From the cell containing the given text, extract its center point as (x, y) coordinate. 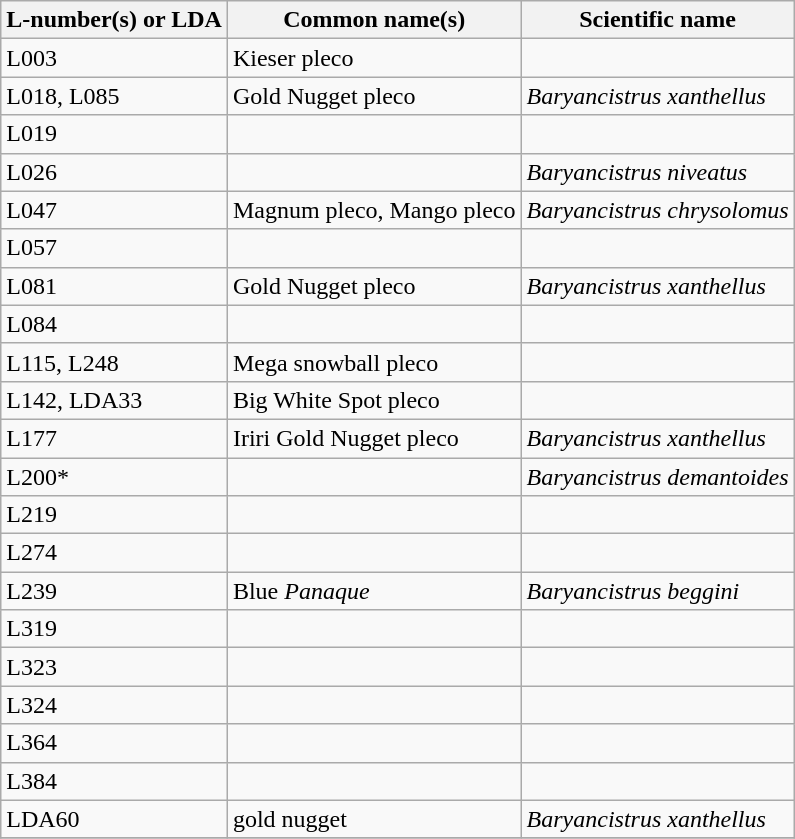
L115, L248 (114, 362)
L323 (114, 667)
L003 (114, 58)
L319 (114, 629)
L274 (114, 553)
L084 (114, 324)
gold nugget (374, 819)
Common name(s) (374, 20)
Big White Spot pleco (374, 400)
Mega snowball pleco (374, 362)
L081 (114, 286)
Magnum pleco, Mango pleco (374, 210)
L200* (114, 477)
L-number(s) or LDA (114, 20)
Baryancistrus chrysolomus (658, 210)
L142, LDA33 (114, 400)
L026 (114, 172)
L047 (114, 210)
Iriri Gold Nugget pleco (374, 438)
Blue Panaque (374, 591)
L219 (114, 515)
Baryancistrus niveatus (658, 172)
Baryancistrus demantoides (658, 477)
L364 (114, 743)
L057 (114, 248)
Baryancistrus beggini (658, 591)
L239 (114, 591)
L384 (114, 781)
L324 (114, 705)
Kieser pleco (374, 58)
LDA60 (114, 819)
L018, L085 (114, 96)
L019 (114, 134)
L177 (114, 438)
Scientific name (658, 20)
